Capture the cell that displays the provided text and extract its [X, Y] central coordinate. 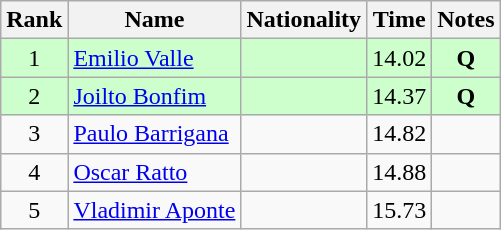
Nationality [304, 20]
Time [400, 20]
Rank [34, 20]
14.88 [400, 172]
14.02 [400, 58]
4 [34, 172]
Paulo Barrigana [154, 134]
Vladimir Aponte [154, 210]
15.73 [400, 210]
5 [34, 210]
Emilio Valle [154, 58]
Notes [466, 20]
14.37 [400, 96]
14.82 [400, 134]
2 [34, 96]
Oscar Ratto [154, 172]
Joilto Bonfim [154, 96]
1 [34, 58]
3 [34, 134]
Name [154, 20]
